For the text-containing cell, return its midpoint in (x, y) coordinate format. 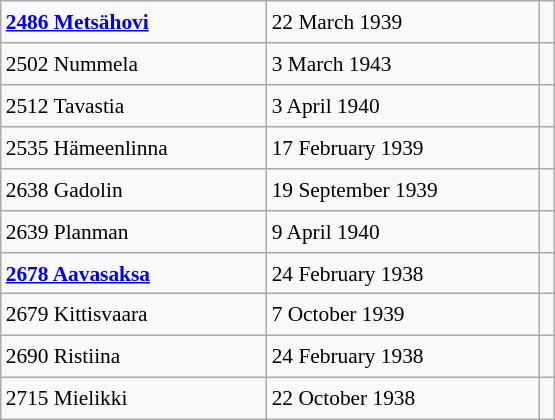
3 March 1943 (403, 64)
22 March 1939 (403, 22)
2486 Metsähovi (134, 22)
2512 Tavastia (134, 106)
2638 Gadolin (134, 189)
7 October 1939 (403, 315)
19 September 1939 (403, 189)
2690 Ristiina (134, 357)
3 April 1940 (403, 106)
2502 Nummela (134, 64)
2639 Planman (134, 231)
9 April 1940 (403, 231)
22 October 1938 (403, 399)
2535 Hämeenlinna (134, 148)
2679 Kittisvaara (134, 315)
2678 Aavasaksa (134, 273)
2715 Mielikki (134, 399)
17 February 1939 (403, 148)
